Return the [X, Y] coordinate for the center point of the cell that contains the specified text.  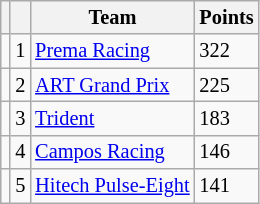
141 [227, 186]
Campos Racing [112, 152]
322 [227, 51]
146 [227, 152]
2 [20, 85]
1 [20, 51]
Points [227, 17]
225 [227, 85]
Prema Racing [112, 51]
183 [227, 118]
Trident [112, 118]
Team [112, 17]
3 [20, 118]
4 [20, 152]
ART Grand Prix [112, 85]
5 [20, 186]
Hitech Pulse-Eight [112, 186]
